Output the [x, y] coordinate of the center of the cell containing the given text.  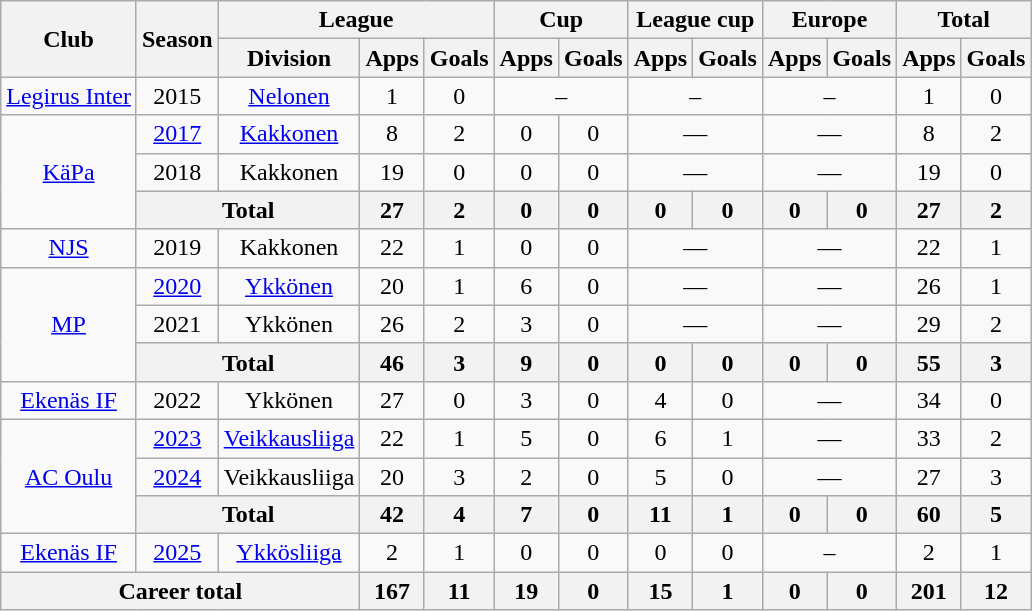
KäPa [69, 172]
Ykkösliiga [289, 553]
League [356, 20]
Legirus Inter [69, 96]
AC Oulu [69, 476]
2015 [177, 96]
15 [660, 591]
46 [392, 362]
MP [69, 324]
12 [996, 591]
Europe [829, 20]
34 [929, 400]
167 [392, 591]
7 [526, 515]
2021 [177, 324]
42 [392, 515]
2024 [177, 477]
201 [929, 591]
2018 [177, 172]
2020 [177, 286]
Cup [561, 20]
Career total [180, 591]
33 [929, 438]
2019 [177, 248]
Club [69, 39]
2017 [177, 134]
Division [289, 58]
League cup [695, 20]
29 [929, 324]
NJS [69, 248]
2022 [177, 400]
9 [526, 362]
60 [929, 515]
2023 [177, 438]
2025 [177, 553]
Season [177, 39]
Nelonen [289, 96]
55 [929, 362]
